Return [X, Y] of the center of cell containing provided text 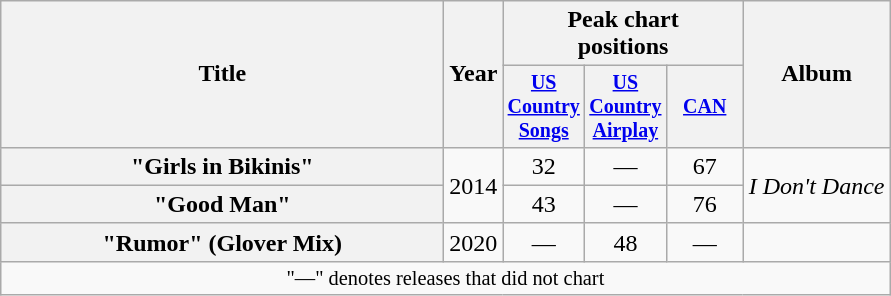
76 [704, 204]
US Country Songs [544, 106]
Title [222, 74]
67 [704, 166]
"Good Man" [222, 204]
"Girls in Bikinis" [222, 166]
Peak chartpositions [623, 34]
48 [626, 242]
2014 [474, 185]
I Don't Dance [816, 185]
32 [544, 166]
US Country Airplay [626, 106]
43 [544, 204]
CAN [704, 106]
2020 [474, 242]
Year [474, 74]
"Rumor" (Glover Mix) [222, 242]
"—" denotes releases that did not chart [446, 278]
Album [816, 74]
